Return the [x, y] coordinate for the center point of the cell that contains the specified text.  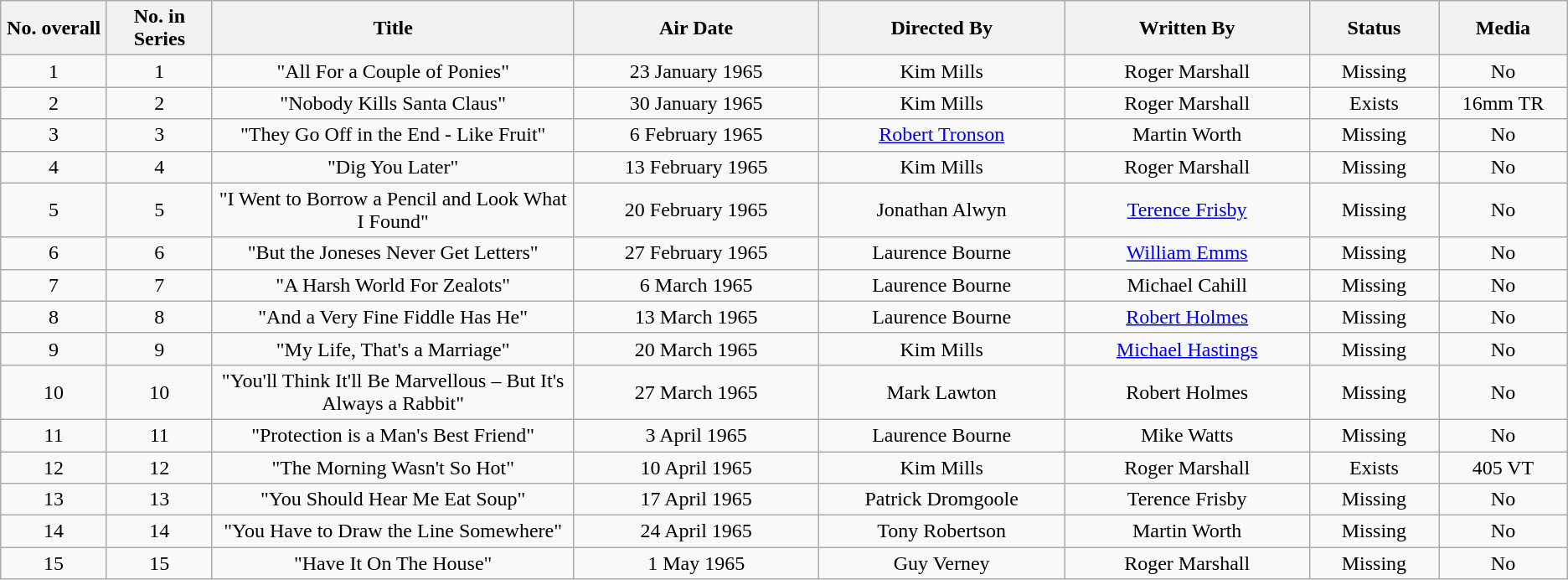
24 April 1965 [696, 531]
405 VT [1504, 467]
Air Date [696, 28]
"Protection is a Man's Best Friend" [393, 435]
"All For a Couple of Ponies" [393, 71]
William Emms [1187, 253]
"Have It On The House" [393, 563]
No. in Series [159, 28]
"You Have to Draw the Line Somewhere" [393, 531]
27 March 1965 [696, 392]
Guy Verney [941, 563]
23 January 1965 [696, 71]
"My Life, That's a Marriage" [393, 349]
"The Morning Wasn't So Hot" [393, 467]
20 February 1965 [696, 210]
6 February 1965 [696, 135]
17 April 1965 [696, 500]
Directed By [941, 28]
6 March 1965 [696, 285]
10 April 1965 [696, 467]
"They Go Off in the End - Like Fruit" [393, 135]
20 March 1965 [696, 349]
Michael Cahill [1187, 285]
Status [1374, 28]
"I Went to Borrow a Pencil and Look What I Found" [393, 210]
"You Should Hear Me Eat Soup" [393, 500]
Mike Watts [1187, 435]
"Nobody Kills Santa Claus" [393, 103]
Michael Hastings [1187, 349]
Written By [1187, 28]
"But the Joneses Never Get Letters" [393, 253]
"A Harsh World For Zealots" [393, 285]
13 March 1965 [696, 317]
3 April 1965 [696, 435]
30 January 1965 [696, 103]
Mark Lawton [941, 392]
13 February 1965 [696, 167]
16mm TR [1504, 103]
1 May 1965 [696, 563]
Tony Robertson [941, 531]
27 February 1965 [696, 253]
Jonathan Alwyn [941, 210]
No. overall [54, 28]
Title [393, 28]
Robert Tronson [941, 135]
"Dig You Later" [393, 167]
Media [1504, 28]
"You'll Think It'll Be Marvellous – But It's Always a Rabbit" [393, 392]
"And a Very Fine Fiddle Has He" [393, 317]
Patrick Dromgoole [941, 500]
